Return (x, y) of the center of cell containing provided text 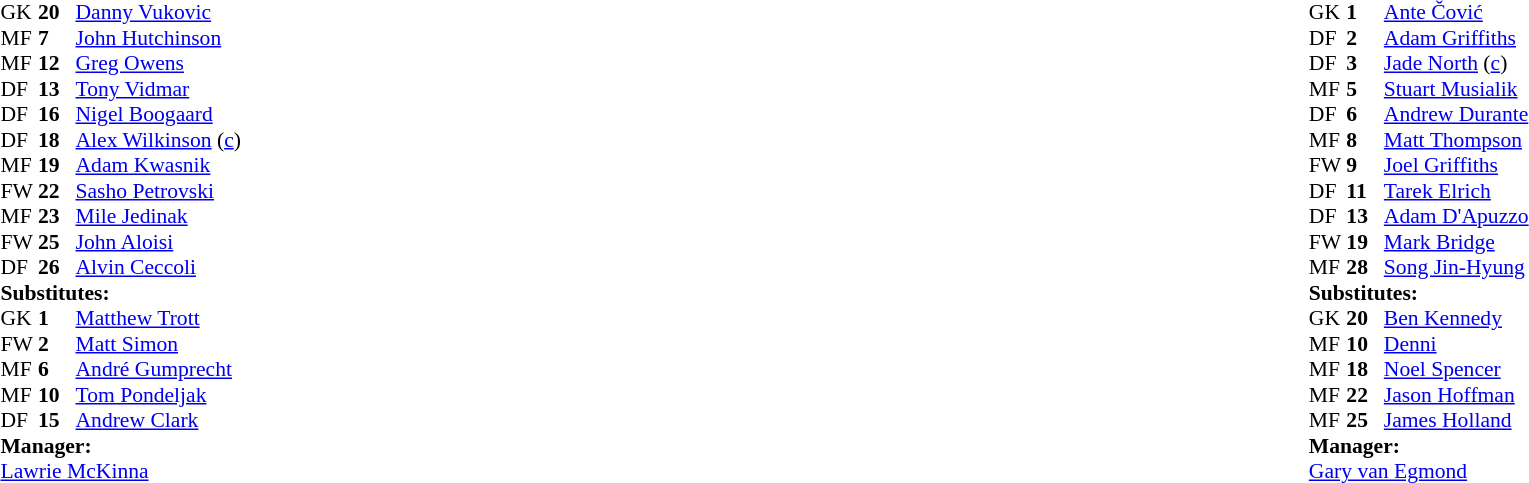
26 (57, 267)
James Holland (1456, 421)
Mile Jedinak (158, 217)
Matt Thompson (1456, 140)
Tom Pondeljak (158, 395)
Nigel Boogaard (158, 115)
Stuart Musialik (1456, 89)
7 (57, 38)
Greg Owens (158, 63)
Matt Simon (158, 344)
Adam Griffiths (1456, 38)
Tony Vidmar (158, 89)
Adam D'Apuzzo (1456, 217)
John Aloisi (158, 242)
Adam Kwasnik (158, 165)
Tarek Elrich (1456, 191)
Noel Spencer (1456, 369)
12 (57, 63)
8 (1365, 140)
Andrew Durante (1456, 115)
John Hutchinson (158, 38)
Jason Hoffman (1456, 395)
Ante Čović (1456, 13)
André Gumprecht (158, 369)
Alvin Ceccoli (158, 267)
Joel Griffiths (1456, 165)
Sasho Petrovski (158, 191)
23 (57, 217)
Jade North (c) (1456, 63)
Denni (1456, 344)
Andrew Clark (158, 421)
3 (1365, 63)
Alex Wilkinson (c) (158, 140)
5 (1365, 89)
28 (1365, 267)
Danny Vukovic (158, 13)
16 (57, 115)
Song Jin-Hyung (1456, 267)
Mark Bridge (1456, 242)
9 (1365, 165)
Ben Kennedy (1456, 319)
Matthew Trott (158, 319)
11 (1365, 191)
15 (57, 421)
